Output the [x, y] coordinate of the center of the cell containing the given text.  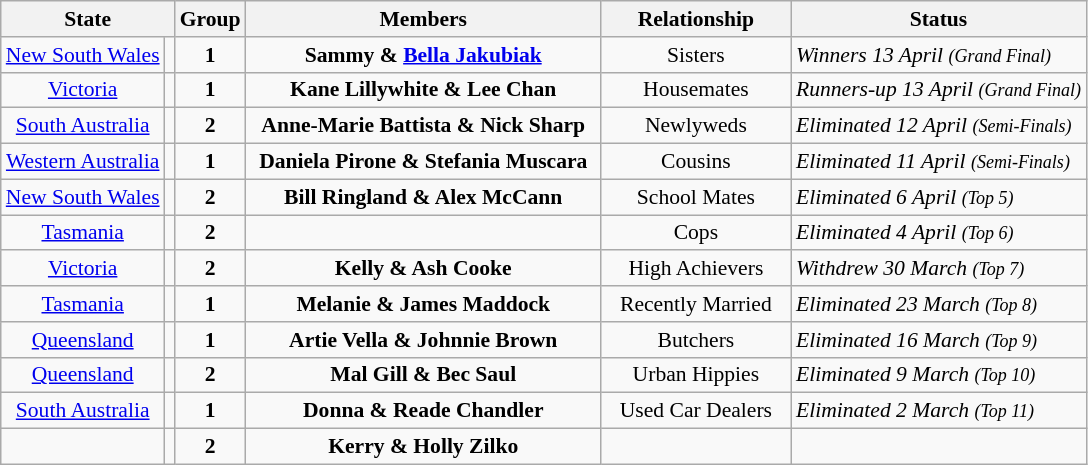
Status [938, 19]
Daniela Pirone & Stefania Muscara [424, 162]
Winners 13 April (Grand Final) [938, 55]
State [88, 19]
Eliminated 2 March (Top 11) [938, 411]
School Mates [696, 197]
Eliminated 16 March (Top 9) [938, 340]
Newlyweds [696, 126]
Urban Hippies [696, 375]
Relationship [696, 19]
Artie Vella & Johnnie Brown [424, 340]
Cops [696, 233]
Kelly & Ash Cooke [424, 269]
High Achievers [696, 269]
Recently Married [696, 304]
Eliminated 12 April (Semi-Finals) [938, 126]
Anne-Marie Battista & Nick Sharp [424, 126]
Western Australia [83, 162]
Housemates [696, 90]
Bill Ringland & Alex McCann [424, 197]
Sammy & Bella Jakubiak [424, 55]
Group [210, 19]
Runners-up 13 April (Grand Final) [938, 90]
Cousins [696, 162]
Sisters [696, 55]
Melanie & James Maddock [424, 304]
Kane Lillywhite & Lee Chan [424, 90]
Withdrew 30 March (Top 7) [938, 269]
Eliminated 6 April (Top 5) [938, 197]
Eliminated 11 April (Semi-Finals) [938, 162]
Butchers [696, 340]
Eliminated 23 March (Top 8) [938, 304]
Members [424, 19]
Eliminated 9 March (Top 10) [938, 375]
Mal Gill & Bec Saul [424, 375]
Kerry & Holly Zilko [424, 447]
Donna & Reade Chandler [424, 411]
Used Car Dealers [696, 411]
Eliminated 4 April (Top 6) [938, 233]
